Pinpoint the cell where the given text exists, returning its (x, y) midpoint coordinate. 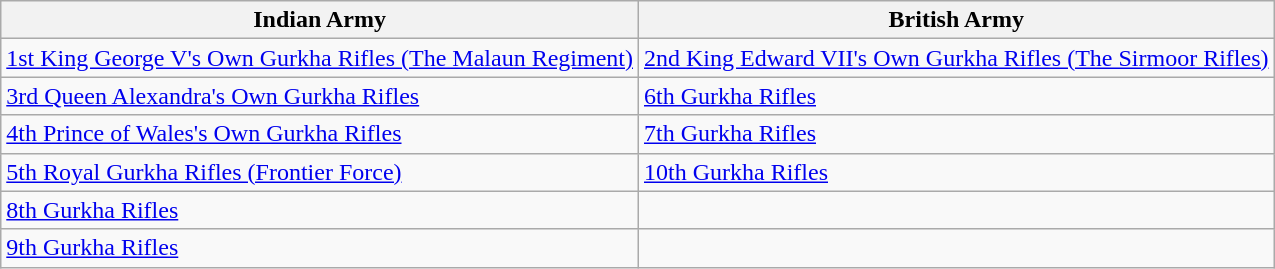
British Army (956, 20)
6th Gurkha Rifles (956, 96)
2nd King Edward VII's Own Gurkha Rifles (The Sirmoor Rifles) (956, 58)
9th Gurkha Rifles (320, 248)
1st King George V's Own Gurkha Rifles (The Malaun Regiment) (320, 58)
10th Gurkha Rifles (956, 172)
4th Prince of Wales's Own Gurkha Rifles (320, 134)
8th Gurkha Rifles (320, 210)
Indian Army (320, 20)
3rd Queen Alexandra's Own Gurkha Rifles (320, 96)
7th Gurkha Rifles (956, 134)
5th Royal Gurkha Rifles (Frontier Force) (320, 172)
